Output the (X, Y) coordinate of the center of the cell containing the given text.  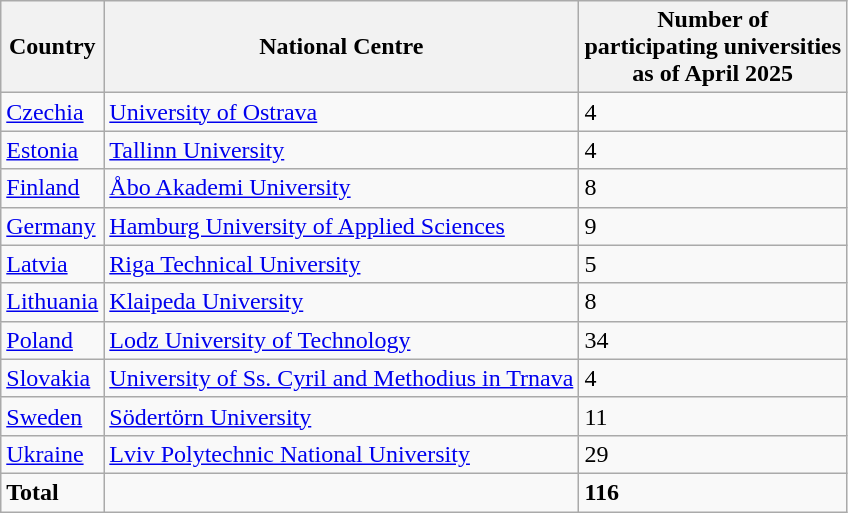
Lodz University of Technology (342, 340)
Åbo Akademi University (342, 188)
Number ofparticipating universitiesas of April 2025 (713, 47)
Estonia (52, 150)
Klaipeda University (342, 302)
Latvia (52, 264)
5 (713, 264)
Country (52, 47)
Lithuania (52, 302)
University of Ss. Cyril and Methodius in Trnava (342, 378)
116 (713, 492)
9 (713, 226)
Sweden (52, 416)
Total (52, 492)
National Centre (342, 47)
Riga Technical University (342, 264)
11 (713, 416)
29 (713, 454)
Slovakia (52, 378)
Tallinn University (342, 150)
Södertörn University (342, 416)
34 (713, 340)
Poland (52, 340)
Czechia (52, 112)
University of Ostrava (342, 112)
Lviv Polytechnic National University (342, 454)
Finland (52, 188)
Germany (52, 226)
Ukraine (52, 454)
Hamburg University of Applied Sciences (342, 226)
